Scan for the cell matching the given text and deliver its (X, Y) coordinate at center. 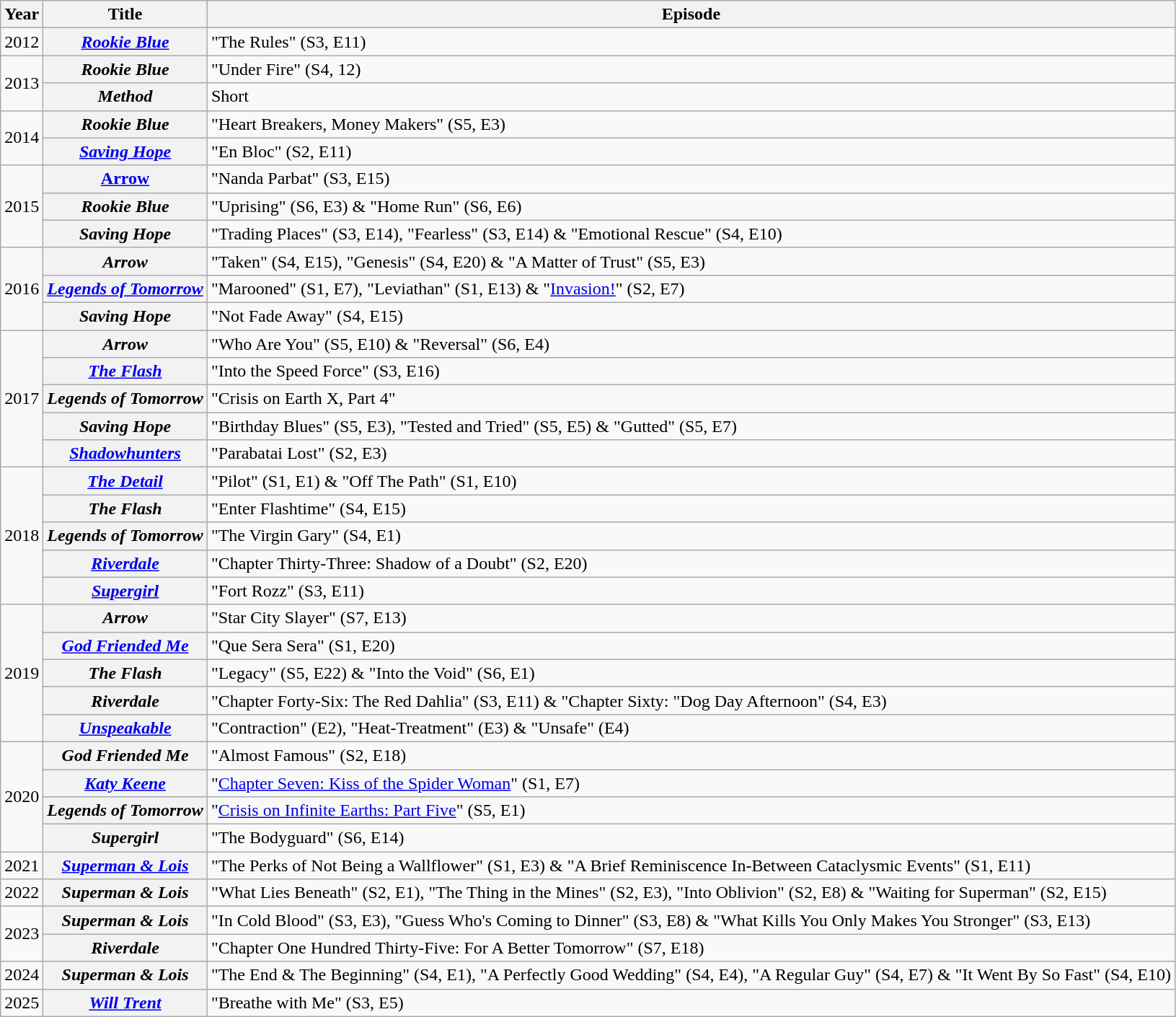
"Under Fire" (S4, 12) (691, 69)
"Breathe with Me" (S3, E5) (691, 1003)
"Que Sera Sera" (S1, E20) (691, 646)
2013 (22, 83)
2021 (22, 866)
Title (125, 14)
"Chapter One Hundred Thirty-Five: For A Better Tomorrow" (S7, E18) (691, 948)
"Uprising" (S6, E3) & "Home Run" (S6, E6) (691, 206)
"Not Fade Away" (S4, E15) (691, 316)
2023 (22, 934)
"Crisis on Infinite Earths: Part Five" (S5, E1) (691, 811)
"What Lies Beneath" (S2, E1), "The Thing in the Mines" (S2, E3), "Into Oblivion" (S2, E8) & "Waiting for Superman" (S2, E15) (691, 893)
2019 (22, 673)
"The Virgin Gary" (S4, E1) (691, 536)
Shadowhunters (125, 454)
"Nanda Parbat" (S3, E15) (691, 179)
"Trading Places" (S3, E14), "Fearless" (S3, E14) & "Emotional Rescue" (S4, E10) (691, 234)
2014 (22, 138)
"En Bloc" (S2, E11) (691, 151)
"Heart Breakers, Money Makers" (S5, E3) (691, 124)
Katy Keene (125, 783)
"Who Are You" (S5, E10) & "Reversal" (S6, E4) (691, 344)
"Marooned" (S1, E7), "Leviathan" (S1, E13) & "Invasion!" (S2, E7) (691, 289)
"Crisis on Earth X, Part 4" (691, 399)
2016 (22, 289)
"Contraction" (E2), "Heat-Treatment" (E3) & "Unsafe" (E4) (691, 728)
2025 (22, 1003)
"Into the Speed Force" (S3, E16) (691, 371)
"Star City Slayer" (S7, E13) (691, 618)
"The Perks of Not Being a Wallflower" (S1, E3) & "A Brief Reminiscence In-Between Cataclysmic Events" (S1, E11) (691, 866)
2022 (22, 893)
"Almost Famous" (S2, E18) (691, 755)
2020 (22, 796)
Method (125, 97)
"The Bodyguard" (S6, E14) (691, 838)
Short (691, 97)
Episode (691, 14)
Unspeakable (125, 728)
"Legacy" (S5, E22) & "Into the Void" (S6, E1) (691, 673)
"Taken" (S4, E15), "Genesis" (S4, E20) & "A Matter of Trust" (S5, E3) (691, 261)
"Chapter Seven: Kiss of the Spider Woman" (S1, E7) (691, 783)
"Pilot" (S1, E1) & "Off The Path" (S1, E10) (691, 481)
"The Rules" (S3, E11) (691, 42)
"Chapter Forty-Six: The Red Dahlia" (S3, E11) & "Chapter Sixty: "Dog Day Afternoon" (S4, E3) (691, 700)
"Parabatai Lost" (S2, E3) (691, 454)
"The End & The Beginning" (S4, E1), "A Perfectly Good Wedding" (S4, E4), "A Regular Guy" (S4, E7) & "It Went By So Fast" (S4, E10) (691, 975)
2017 (22, 399)
2024 (22, 975)
"Birthday Blues" (S5, E3), "Tested and Tried" (S5, E5) & "Gutted" (S5, E7) (691, 426)
"In Cold Blood" (S3, E3), "Guess Who's Coming to Dinner" (S3, E8) & "What Kills You Only Makes You Stronger" (S3, E13) (691, 920)
Will Trent (125, 1003)
2015 (22, 206)
The Detail (125, 481)
"Fort Rozz" (S3, E11) (691, 591)
"Chapter Thirty-Three: Shadow of a Doubt" (S2, E20) (691, 563)
Year (22, 14)
"Enter Flashtime" (S4, E15) (691, 508)
2012 (22, 42)
2018 (22, 536)
